Return the (x, y) coordinate for the center point of the cell that contains the specified text.  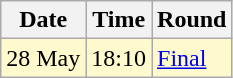
18:10 (119, 58)
28 May (44, 58)
Final (192, 58)
Round (192, 20)
Date (44, 20)
Time (119, 20)
